Extract the (x, y) coordinate from the center of the cell holding the provided text.  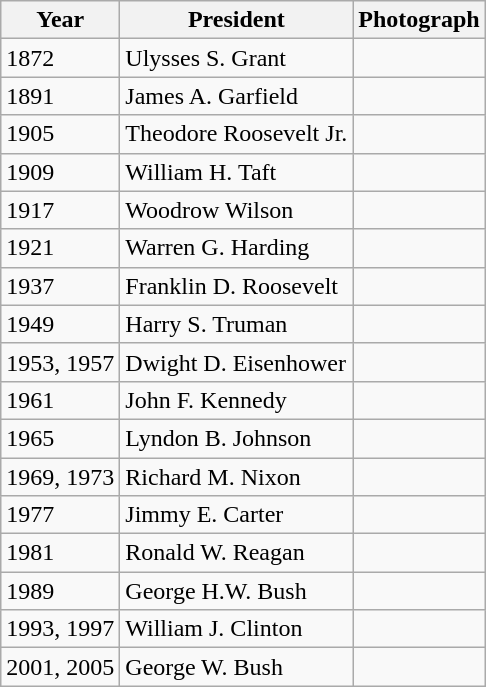
1937 (60, 286)
Theodore Roosevelt Jr. (236, 134)
1905 (60, 134)
William J. Clinton (236, 629)
Ulysses S. Grant (236, 58)
Lyndon B. Johnson (236, 438)
1921 (60, 248)
President (236, 20)
George W. Bush (236, 667)
1965 (60, 438)
Woodrow Wilson (236, 210)
1989 (60, 591)
1953, 1957 (60, 362)
Harry S. Truman (236, 324)
William H. Taft (236, 172)
1917 (60, 210)
Richard M. Nixon (236, 477)
2001, 2005 (60, 667)
Jimmy E. Carter (236, 515)
1961 (60, 400)
John F. Kennedy (236, 400)
1909 (60, 172)
1993, 1997 (60, 629)
Franklin D. Roosevelt (236, 286)
1891 (60, 96)
George H.W. Bush (236, 591)
1872 (60, 58)
1949 (60, 324)
Photograph (419, 20)
Dwight D. Eisenhower (236, 362)
1969, 1973 (60, 477)
James A. Garfield (236, 96)
Warren G. Harding (236, 248)
1977 (60, 515)
Year (60, 20)
Ronald W. Reagan (236, 553)
1981 (60, 553)
